Capture the cell that displays the provided text and extract its [x, y] central coordinate. 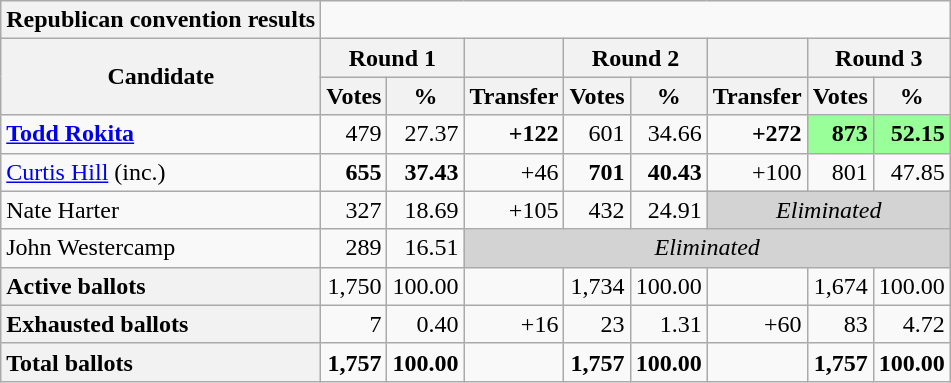
601 [597, 134]
John Westercamp [161, 248]
801 [840, 172]
Round 1 [392, 58]
16.51 [426, 248]
1,674 [840, 286]
4.72 [912, 324]
83 [840, 324]
Nate Harter [161, 210]
432 [597, 210]
+122 [514, 134]
7 [354, 324]
+272 [757, 134]
655 [354, 172]
479 [354, 134]
27.37 [426, 134]
1,750 [354, 286]
0.40 [426, 324]
52.15 [912, 134]
Round 3 [878, 58]
+105 [514, 210]
Total ballots [161, 362]
873 [840, 134]
37.43 [426, 172]
+46 [514, 172]
18.69 [426, 210]
+100 [757, 172]
Todd Rokita [161, 134]
1,734 [597, 286]
Exhausted ballots [161, 324]
47.85 [912, 172]
327 [354, 210]
+60 [757, 324]
+16 [514, 324]
24.91 [668, 210]
Active ballots [161, 286]
1.31 [668, 324]
Curtis Hill (inc.) [161, 172]
23 [597, 324]
Republican convention results [161, 20]
34.66 [668, 134]
Candidate [161, 77]
701 [597, 172]
40.43 [668, 172]
Round 2 [636, 58]
289 [354, 248]
